Detect which cell encompasses the target text, then output its (x, y) center coordinate. 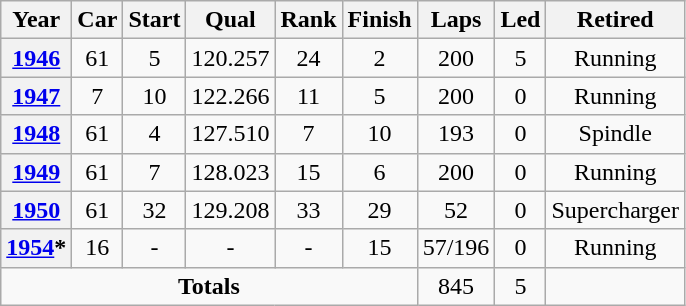
11 (308, 96)
1947 (36, 96)
6 (380, 172)
Spindle (616, 134)
57/196 (456, 248)
1954* (36, 248)
Qual (230, 20)
2 (380, 58)
Totals (209, 286)
33 (308, 210)
16 (98, 248)
1950 (36, 210)
1948 (36, 134)
29 (380, 210)
32 (154, 210)
Rank (308, 20)
52 (456, 210)
Supercharger (616, 210)
193 (456, 134)
Start (154, 20)
122.266 (230, 96)
Year (36, 20)
128.023 (230, 172)
Laps (456, 20)
Led (520, 20)
120.257 (230, 58)
Finish (380, 20)
129.208 (230, 210)
4 (154, 134)
Retired (616, 20)
Car (98, 20)
24 (308, 58)
1949 (36, 172)
127.510 (230, 134)
845 (456, 286)
1946 (36, 58)
